From the cell containing the given text, extract its center point as [X, Y] coordinate. 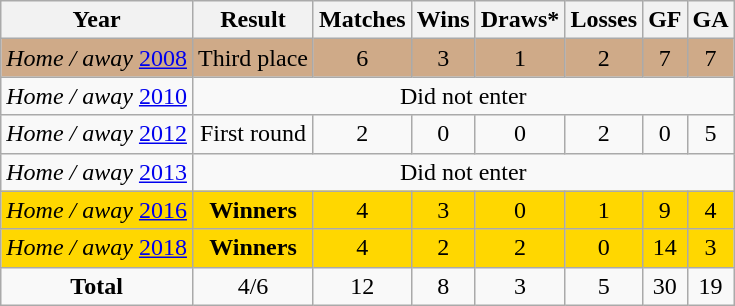
Third place [252, 58]
Home / away 2008 [97, 58]
GA [710, 20]
Home / away 2012 [97, 134]
Draws* [520, 20]
9 [665, 210]
4/6 [252, 286]
6 [362, 58]
12 [362, 286]
First round [252, 134]
Result [252, 20]
19 [710, 286]
Losses [604, 20]
GF [665, 20]
Total [97, 286]
Matches [362, 20]
Home / away 2010 [97, 96]
Home / away 2018 [97, 248]
8 [443, 286]
14 [665, 248]
Year [97, 20]
Home / away 2013 [97, 172]
Home / away 2016 [97, 210]
30 [665, 286]
Wins [443, 20]
